Identify which cell holds the provided text, then report its (X, Y) central coordinate. 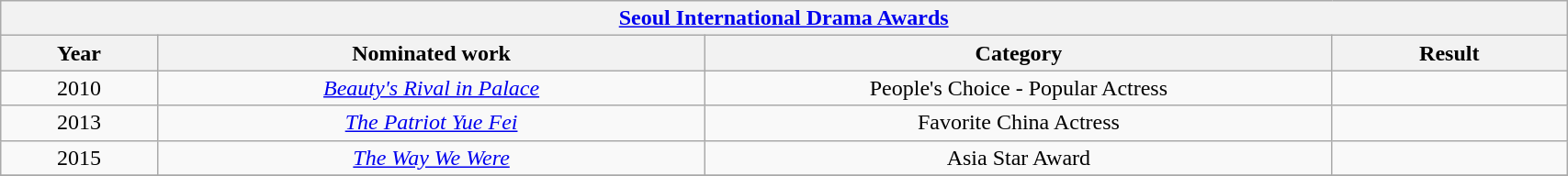
The Way We Were (432, 158)
Beauty's Rival in Palace (432, 88)
Year (79, 53)
Favorite China Actress (1019, 123)
The Patriot Yue Fei (432, 123)
Category (1019, 53)
Asia Star Award (1019, 158)
2013 (79, 123)
2015 (79, 158)
Seoul International Drama Awards (784, 18)
2010 (79, 88)
Nominated work (432, 53)
Result (1450, 53)
People's Choice - Popular Actress (1019, 88)
